Locate the cell with the specified text and output its [X, Y] center coordinate. 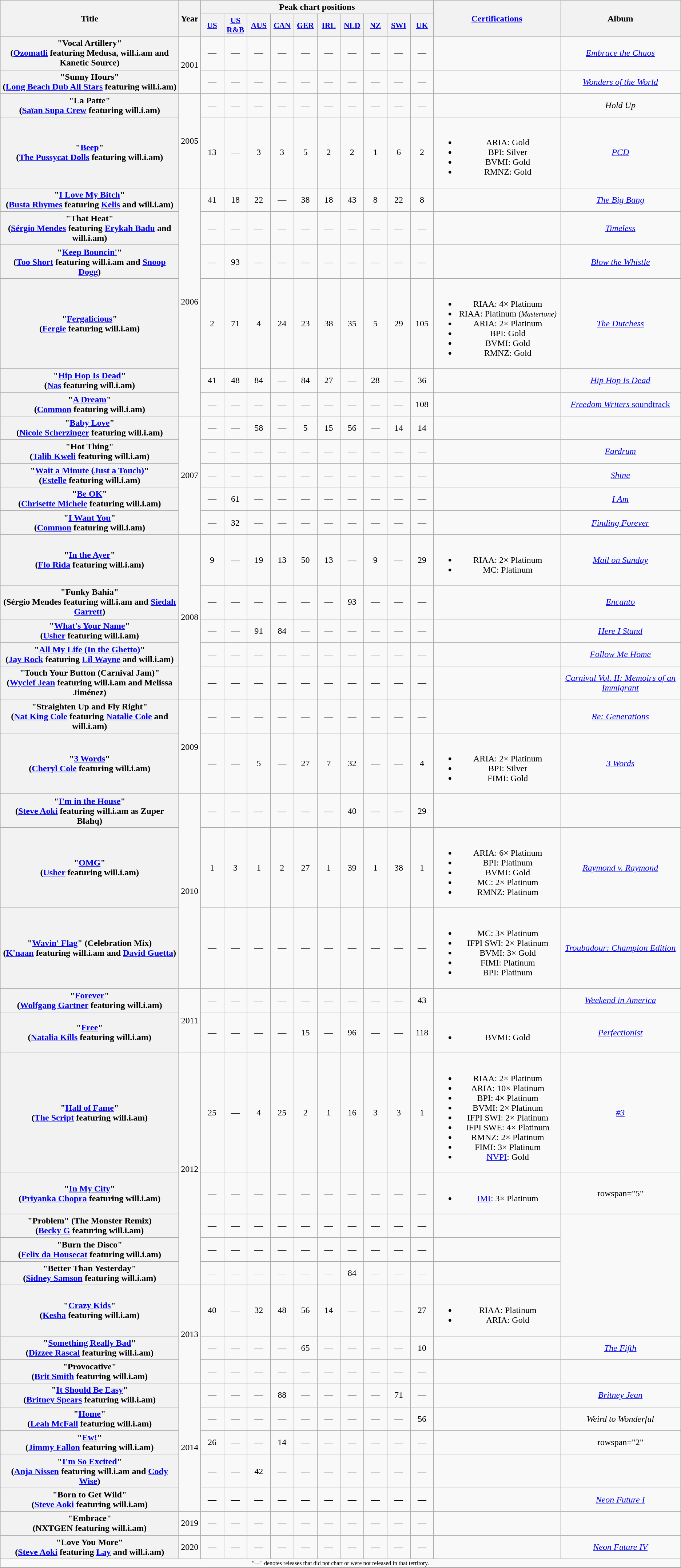
"Home"(Leah McFall featuring will.i.am) [89, 1419]
"Better Than Yesterday"(Sidney Samson featuring will.i.am) [89, 1273]
"Hot Thing"(Talib Kweli featuring will.i.am) [89, 452]
39 [352, 867]
Eardrum [620, 452]
118 [422, 1032]
I Am [620, 499]
"—" denotes releases that did not chart or were not released in that territory. [340, 1563]
"Straighten Up and Fly Right"(Nat King Cole featuring Natalie Cole and will.i.am) [89, 716]
23 [305, 323]
7 [329, 763]
Wonders of the World [620, 81]
42 [259, 1471]
2019 [190, 1523]
#3 [620, 1113]
rowspan="2" [620, 1442]
3 Words [620, 763]
2010 [190, 891]
"3 Words"(Cheryl Cole featuring will.i.am) [89, 763]
"Burn the Disco"(Felix da Housecat featuring will.i.am) [89, 1249]
Weird to Wonderful [620, 1419]
"La Patte"(Saïan Supa Crew featuring will.i.am) [89, 106]
"Provocative"(Brit Smith featuring will.i.am) [89, 1372]
CAN [282, 25]
RIAA: 2× PlatinumMC: Platinum [497, 560]
65 [305, 1348]
Britney Jean [620, 1395]
rowspan="5" [620, 1193]
2012 [190, 1169]
IRL [329, 25]
91 [259, 631]
Encanto [620, 602]
58 [259, 428]
RIAA: PlatinumARIA: Gold [497, 1310]
AUS [259, 25]
"Vocal Artillery"(Ozomatli featuring Medusa, will.i.am and Kanetic Source) [89, 53]
24 [282, 323]
NLD [352, 25]
Weekend in America [620, 1000]
Re: Generations [620, 716]
ARIA: 2× PlatinumBPI: SilverFIMI: Gold [497, 763]
MC: 3× PlatinumIFPI SWI: 2× PlatinumBVMI: 3× GoldFIMI: PlatinumBPI: Platinum [497, 948]
2005 [190, 140]
105 [422, 323]
"Love You More" (Steve Aoki featuring Lay and will.i.am) [89, 1547]
"It Should Be Easy"(Britney Spears featuring will.i.am) [89, 1395]
"A Dream"(Common featuring will.i.am) [89, 404]
"I Love My Bitch"(Busta Rhymes featuring Kelis and will.i.am) [89, 199]
USR&B [235, 25]
"Free"(Natalia Kills featuring will.i.am) [89, 1032]
"Wavin' Flag" (Celebration Mix)(K'naan featuring will.i.am and David Guetta) [89, 948]
Hip Hop Is Dead [620, 381]
Here I Stand [620, 631]
36 [422, 381]
88 [282, 1395]
2014 [190, 1447]
"I'm in the House"(Steve Aoki featuring will.i.am as Zuper Blahq) [89, 811]
Peak chart positions [317, 7]
"That Heat"(Sérgio Mendes featuring Erykah Badu and will.i.am) [89, 228]
"Sunny Hours"(Long Beach Dub All Stars featuring will.i.am) [89, 81]
16 [352, 1113]
2011 [190, 1020]
Perfectionist [620, 1032]
IMI: 3× Platinum [497, 1193]
Certifications [497, 18]
ARIA: 6× PlatinumBPI: PlatinumBVMI: GoldMC: 2× PlatinumRMNZ: Platinum [497, 867]
Follow Me Home [620, 654]
"Ew!"(Jimmy Fallon featuring will.i.am) [89, 1442]
"In My City"(Priyanka Chopra featuring will.i.am) [89, 1193]
2020 [190, 1547]
"All My Life (In the Ghetto)"(Jay Rock featuring Lil Wayne and will.i.am) [89, 654]
50 [305, 560]
RIAA: 4× PlatinumRIAA: Platinum (Mastertone)ARIA: 2× PlatinumBPI: GoldBVMI: GoldRMNZ: Gold [497, 323]
"Crazy Kids"(Kesha featuring will.i.am) [89, 1310]
19 [259, 560]
10 [422, 1348]
SWI [399, 25]
The Big Bang [620, 199]
"Baby Love"(Nicole Scherzinger featuring will.i.am) [89, 428]
Mail on Sunday [620, 560]
2009 [190, 747]
PCD [620, 152]
28 [375, 381]
ARIA: GoldBPI: SilverBVMI: GoldRMNZ: Gold [497, 152]
Year [190, 18]
2001 [190, 65]
"Embrace"(NXTGEN featuring will.i.am) [89, 1523]
Raymond v. Raymond [620, 867]
GER [305, 25]
96 [352, 1032]
Timeless [620, 228]
"Hip Hop Is Dead"(Nas featuring will.i.am) [89, 381]
The Fifth [620, 1348]
26 [212, 1442]
61 [235, 499]
108 [422, 404]
BVMI: Gold [497, 1032]
US [212, 25]
Hold Up [620, 106]
Album [620, 18]
Freedom Writers soundtrack [620, 404]
2008 [190, 617]
The Dutchess [620, 323]
"Hall of Fame"(The Script featuring will.i.am) [89, 1113]
Blow the Whistle [620, 262]
2007 [190, 475]
"Born to Get Wild"(Steve Aoki featuring will.i.am) [89, 1500]
Neon Future I [620, 1500]
Embrace the Chaos [620, 53]
"Touch Your Button (Carnival Jam)"(Wyclef Jean featuring will.i.am and Melissa Jiménez) [89, 683]
"Funky Bahia"(Sérgio Mendes featuring will.i.am and Siedah Garrett) [89, 602]
Neon Future IV [620, 1547]
6 [399, 152]
"Problem" (The Monster Remix)(Becky G featuring will.i.am) [89, 1226]
"Forever"(Wolfgang Gartner featuring will.i.am) [89, 1000]
UK [422, 25]
"I'm So Excited"(Anja Nissen featuring will.i.am and Cody Wise) [89, 1471]
"I Want You"(Common featuring will.i.am) [89, 522]
Troubadour: Champion Edition [620, 948]
Finding Forever [620, 522]
Carnival Vol. II: Memoirs of an Immigrant [620, 683]
"Fergalicious"(Fergie featuring will.i.am) [89, 323]
"OMG"(Usher featuring will.i.am) [89, 867]
"Wait a Minute (Just a Touch)"(Estelle featuring will.i.am) [89, 475]
"What's Your Name"(Usher featuring will.i.am) [89, 631]
2013 [190, 1334]
"Keep Bouncin'"(Too Short featuring will.i.am and Snoop Dogg) [89, 262]
2006 [190, 302]
"Something Really Bad"(Dizzee Rascal featuring will.i.am) [89, 1348]
"In the Ayer"(Flo Rida featuring will.i.am) [89, 560]
"Beep"(The Pussycat Dolls featuring will.i.am) [89, 152]
35 [352, 323]
NZ [375, 25]
Shine [620, 475]
"Be OK"(Chrisette Michele featuring will.i.am) [89, 499]
Title [89, 18]
